Pinpoint the cell where the given text exists, returning its (X, Y) midpoint coordinate. 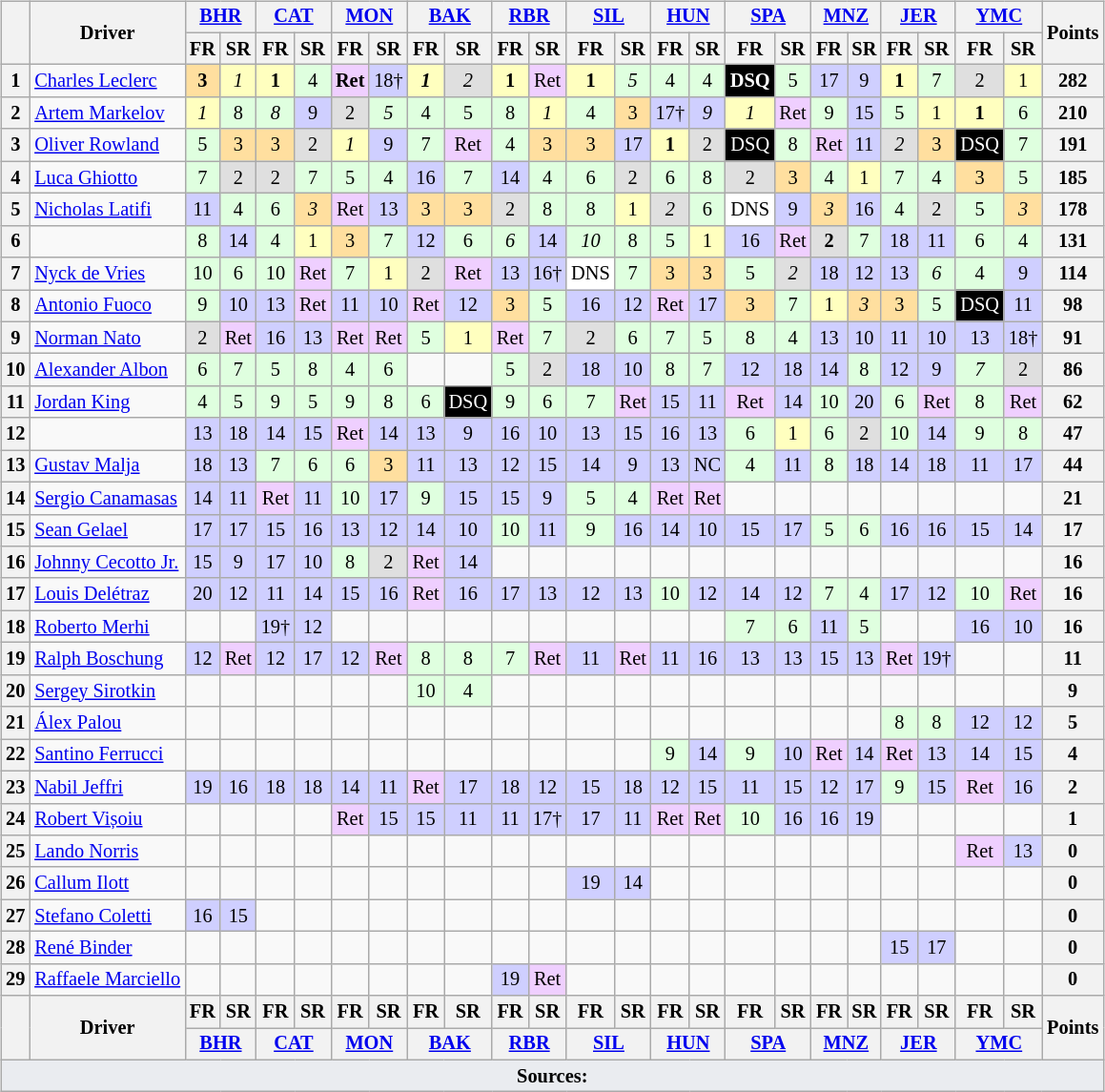
22 (15, 755)
185 (1073, 177)
Lando Norris (107, 852)
Callum Ilott (107, 883)
Sergio Canamasas (107, 498)
Charles Leclerc (107, 81)
Raffaele Marciello (107, 979)
25 (15, 852)
131 (1073, 241)
47 (1073, 434)
210 (1073, 113)
Santino Ferrucci (107, 755)
Oliver Rowland (107, 145)
Sergey Sirotkin (107, 690)
Johnny Cecotto Jr. (107, 563)
28 (15, 948)
Nicholas Latifi (107, 210)
91 (1073, 338)
Alexander Albon (107, 370)
Sources: (552, 1076)
Luca Ghiotto (107, 177)
Gustav Malja (107, 466)
27 (15, 916)
191 (1073, 145)
23 (15, 787)
Antonio Fuoco (107, 306)
Ralph Boschung (107, 659)
114 (1073, 274)
29 (15, 979)
178 (1073, 210)
Artem Markelov (107, 113)
Robert Vișoiu (107, 819)
62 (1073, 402)
Álex Palou (107, 723)
Louis Delétraz (107, 594)
Nabil Jeffri (107, 787)
16† (547, 274)
Roberto Merhi (107, 627)
Sean Gelael (107, 530)
Jordan King (107, 402)
NC (707, 466)
282 (1073, 81)
86 (1073, 370)
René Binder (107, 948)
Nyck de Vries (107, 274)
24 (15, 819)
26 (15, 883)
Norman Nato (107, 338)
98 (1073, 306)
Stefano Coletti (107, 916)
44 (1073, 466)
